Identify which cell holds the provided text, then report its (X, Y) central coordinate. 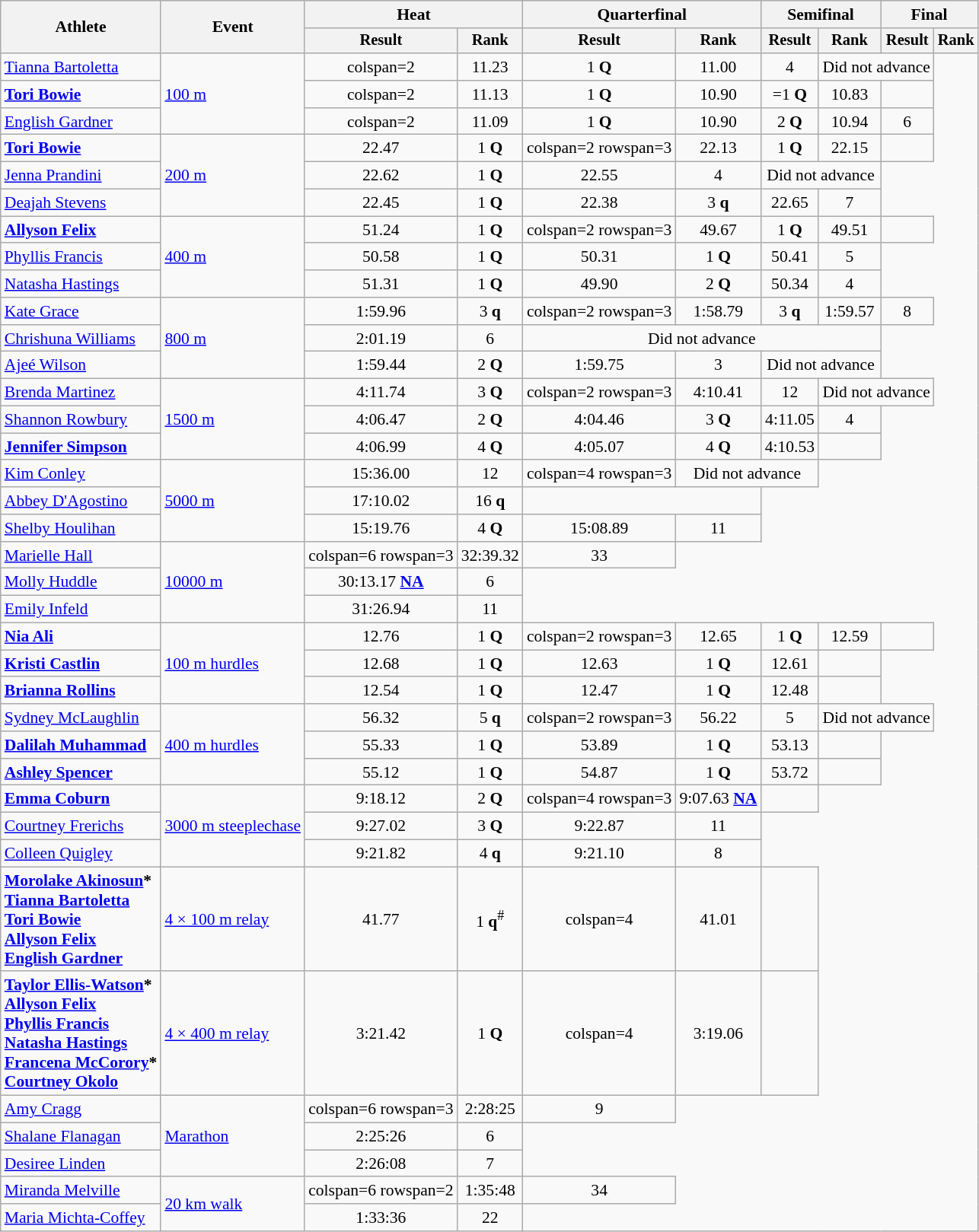
Desiree Linden (81, 1164)
41.01 (718, 919)
Maria Michta-Coffey (81, 1218)
4:06.99 (381, 447)
55.33 (381, 745)
12.68 (381, 664)
Amy Cragg (81, 1109)
5 q (490, 718)
Jenna Prandini (81, 176)
9:18.12 (381, 799)
10.94 (850, 122)
4:11.74 (381, 393)
400 m hurdles (233, 744)
3:21.42 (381, 1033)
4 × 400 m relay (233, 1033)
Allyson Felix (81, 230)
800 m (233, 338)
1500 m (233, 420)
10000 m (233, 583)
2:26:08 (381, 1164)
11.13 (490, 94)
56.22 (718, 718)
Marielle Hall (81, 556)
53.13 (790, 745)
=1 Q (790, 94)
Semifinal (821, 14)
34 (600, 1191)
51.24 (381, 230)
49.90 (600, 284)
Kim Conley (81, 474)
Brianna Rollins (81, 691)
9 (600, 1109)
Emily Infeld (81, 610)
Shalane Flanagan (81, 1137)
Colleen Quigley (81, 854)
Kate Grace (81, 311)
100 m (233, 94)
4:04.46 (600, 420)
Heat (414, 14)
Brenda Martinez (81, 393)
Athlete (81, 27)
1 q# (490, 919)
1:59.57 (850, 311)
16 q (490, 501)
15:08.89 (600, 528)
Deajah Stevens (81, 203)
3000 m steeplechase (233, 826)
1:33:36 (381, 1218)
30:13.17 NA (381, 582)
Morolake Akinosun*Tianna BartolettaTori BowieAllyson FelixEnglish Gardner (81, 919)
12.48 (790, 691)
22.62 (381, 176)
4:10.41 (718, 393)
4 × 100 m relay (233, 919)
9:21.82 (381, 854)
5000 m (233, 501)
50.41 (790, 257)
12.63 (600, 664)
100 m hurdles (233, 664)
Molly Huddle (81, 582)
200 m (233, 175)
56.32 (381, 718)
Courtney Frerichs (81, 826)
9:27.02 (381, 826)
Tianna Bartoletta (81, 67)
1:59.96 (381, 311)
Abbey D'Agostino (81, 501)
4:11.05 (790, 420)
22.55 (600, 176)
2:25:26 (381, 1137)
11.00 (718, 67)
41.77 (381, 919)
53.72 (790, 772)
22.38 (600, 203)
3 (718, 365)
15:19.76 (381, 528)
4:05.07 (600, 447)
49.67 (718, 230)
22.47 (381, 148)
colspan=6 rowspan=2 (381, 1191)
Miranda Melville (81, 1191)
Phyllis Francis (81, 257)
12.76 (381, 637)
9:21.10 (600, 854)
400 m (233, 257)
20 km walk (233, 1204)
12.61 (790, 664)
49.51 (850, 230)
Natasha Hastings (81, 284)
English Gardner (81, 122)
22.65 (790, 203)
Final (930, 14)
4:06.47 (381, 420)
Emma Coburn (81, 799)
Shelby Houlihan (81, 528)
Dalilah Muhammad (81, 745)
50.31 (600, 257)
Shannon Rowbury (81, 420)
Kristi Castlin (81, 664)
2:01.19 (381, 339)
9:07.63 NA (718, 799)
55.12 (381, 772)
50.58 (381, 257)
1:35:48 (490, 1191)
53.89 (600, 745)
22.15 (850, 148)
54.87 (600, 772)
1:58.79 (718, 311)
15:36.00 (381, 474)
32:39.32 (490, 556)
Quarterfinal (643, 14)
Chrishuna Williams (81, 339)
12.54 (381, 691)
Nia Ali (81, 637)
4:10.53 (790, 447)
1:59.75 (600, 365)
Jennifer Simpson (81, 447)
12.47 (600, 691)
22.13 (718, 148)
Ashley Spencer (81, 772)
Ajeé Wilson (81, 365)
22 (490, 1218)
17:10.02 (381, 501)
Taylor Ellis-Watson*Allyson FelixPhyllis FrancisNatasha HastingsFrancena McCorory*Courtney Okolo (81, 1033)
4 q (490, 854)
12.65 (718, 637)
33 (600, 556)
22.45 (381, 203)
11.23 (490, 67)
12.59 (850, 637)
50.34 (790, 284)
Event (233, 27)
31:26.94 (381, 610)
9:22.87 (600, 826)
Sydney McLaughlin (81, 718)
1:59.44 (381, 365)
51.31 (381, 284)
2:28:25 (490, 1109)
Marathon (233, 1137)
11.09 (490, 122)
10.83 (850, 94)
3:19.06 (718, 1033)
